Extract the [x, y] coordinate from the center of the cell holding the provided text.  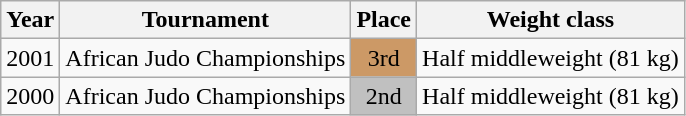
Weight class [551, 20]
3rd [384, 58]
Tournament [206, 20]
2000 [30, 96]
2nd [384, 96]
Year [30, 20]
Place [384, 20]
2001 [30, 58]
